Return [X, Y] of the center of cell containing provided text 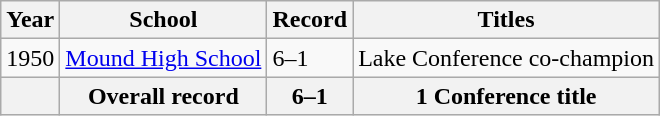
1950 [30, 58]
Titles [506, 20]
Lake Conference co-champion [506, 58]
1 Conference title [506, 96]
School [164, 20]
Record [310, 20]
Year [30, 20]
Overall record [164, 96]
Mound High School [164, 58]
